Return the (X, Y) coordinate for the center point of the cell that contains the specified text.  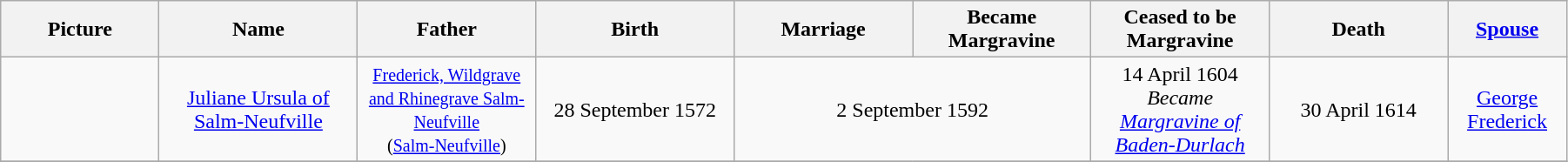
30 April 1614 (1359, 110)
Marriage (823, 30)
George Frederick (1507, 110)
Ceased to be Margravine (1180, 30)
Death (1359, 30)
28 September 1572 (635, 110)
Spouse (1507, 30)
Name (258, 30)
Father (447, 30)
Frederick, Wildgrave and Rhinegrave Salm-Neufville(Salm-Neufville) (447, 110)
14 April 1604Became Margravine of Baden-Durlach (1180, 110)
Juliane Ursula of Salm-Neufville (258, 110)
Birth (635, 30)
2 September 1592 (913, 110)
Became Margravine (1002, 30)
Picture (80, 30)
